Pinpoint the cell where the given text exists, returning its (X, Y) midpoint coordinate. 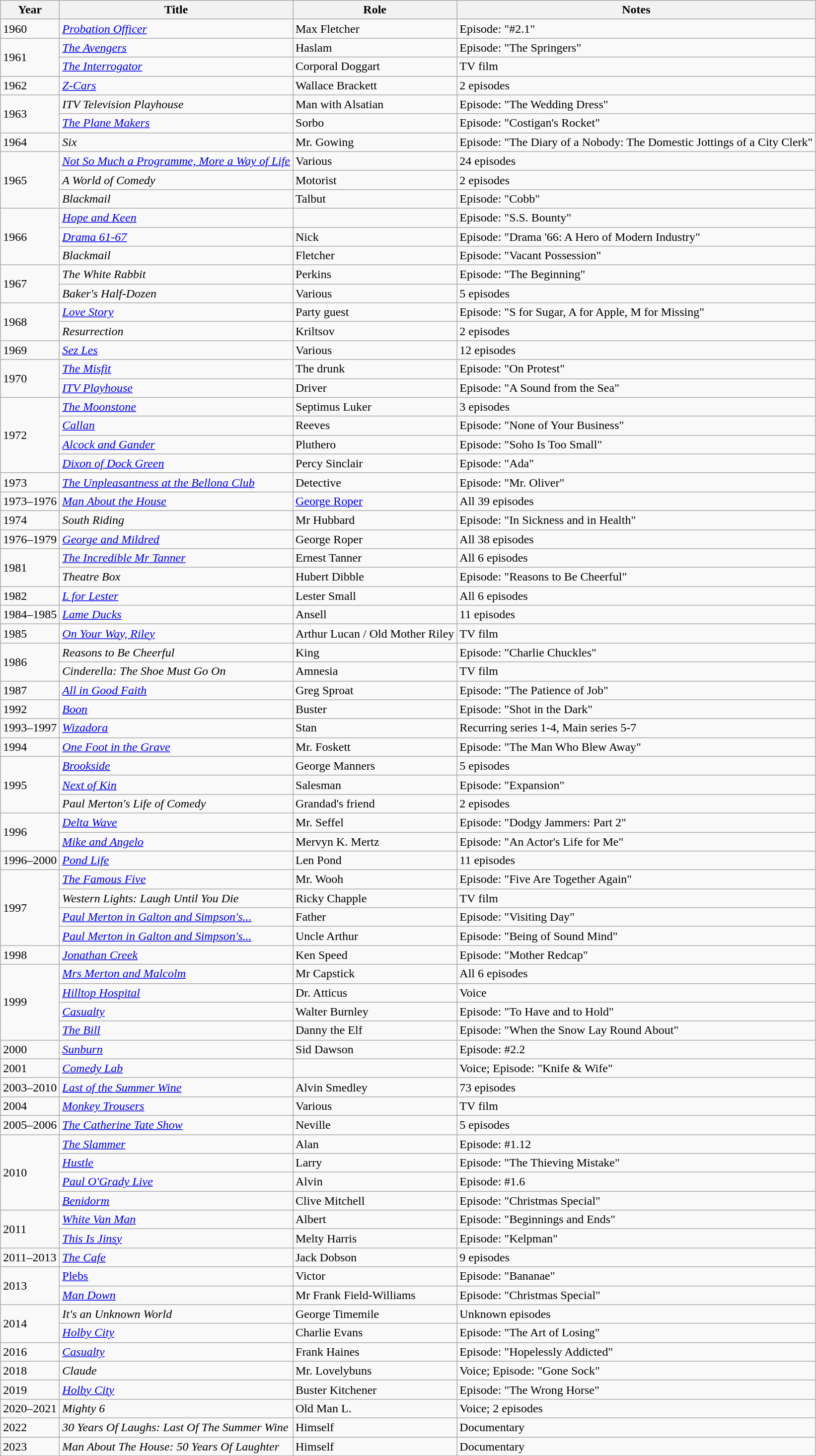
1995 (30, 785)
Western Lights: Laugh Until You Die (176, 898)
1962 (30, 85)
Salesman (375, 785)
Len Pond (375, 861)
Episode: "The Art of Losing" (636, 1333)
1966 (30, 236)
Episode: "The Diary of a Nobody: The Domestic Jottings of a City Clerk" (636, 142)
1992 (30, 709)
Episode: "#2.1" (636, 29)
Episode: "Hopelessly Addicted" (636, 1352)
Episode: "Costigan's Rocket" (636, 123)
Man About The House: 50 Years Of Laughter (176, 1447)
Episode: #1.12 (636, 1144)
Septimus Luker (375, 407)
Episode: "Mother Redcap" (636, 955)
Voice (636, 993)
Episode: "In Sickness and in Health" (636, 520)
1996 (30, 832)
2018 (30, 1371)
Next of Kin (176, 785)
ITV Playhouse (176, 388)
Reeves (375, 426)
1964 (30, 142)
2013 (30, 1286)
Sez Les (176, 350)
1985 (30, 634)
Ken Speed (375, 955)
Episode: "Bananae" (636, 1276)
1996–2000 (30, 861)
Episode: "Soho Is Too Small" (636, 444)
The Catherine Tate Show (176, 1125)
1976–1979 (30, 539)
Baker's Half-Dozen (176, 293)
King (375, 653)
Wizadora (176, 728)
Stan (375, 728)
Fletcher (375, 256)
Claude (176, 1371)
Episode: "The Patience of Job" (636, 690)
Mr Hubbard (375, 520)
Benidorm (176, 1201)
Amnesia (375, 671)
Monkey Trousers (176, 1106)
2003–2010 (30, 1087)
Pluthero (375, 444)
The Interrogator (176, 67)
Mervyn K. Mertz (375, 842)
Buster (375, 709)
1963 (30, 114)
Hilltop Hospital (176, 993)
Hubert Dibble (375, 577)
ITV Television Playhouse (176, 104)
Man About the House (176, 501)
Nick (375, 237)
1997 (30, 908)
Episode: "Ada" (636, 463)
Episode: "S for Sugar, A for Apple, M for Missing" (636, 312)
The Incredible Mr Tanner (176, 558)
Episode: "S.S. Bounty" (636, 218)
1994 (30, 747)
3 episodes (636, 407)
Danny the Elf (375, 1030)
Sorbo (375, 123)
Drama 61-67 (176, 237)
1968 (30, 322)
Dixon of Dock Green (176, 463)
2016 (30, 1352)
1987 (30, 690)
Kriltsov (375, 331)
All 39 episodes (636, 501)
12 episodes (636, 350)
Larry (375, 1163)
Reasons to Be Cheerful (176, 653)
The drunk (375, 369)
Walter Burnley (375, 1012)
1965 (30, 180)
Albert (375, 1220)
Paul O'Grady Live (176, 1182)
Episode: "Drama '66: A Hero of Modern Industry" (636, 237)
Mr. Lovelybuns (375, 1371)
1998 (30, 955)
Episode: "The Man Who Blew Away" (636, 747)
Mike and Angelo (176, 842)
9 episodes (636, 1257)
George Timemile (375, 1314)
2019 (30, 1389)
Greg Sproat (375, 690)
George and Mildred (176, 539)
One Foot in the Grave (176, 747)
Episode: "A Sound from the Sea" (636, 388)
Ricky Chapple (375, 898)
Episode: "Charlie Chuckles" (636, 653)
Episode: "Cobb" (636, 199)
Jack Dobson (375, 1257)
Alcock and Gander (176, 444)
All 38 episodes (636, 539)
L for Lester (176, 596)
Comedy Lab (176, 1068)
The Bill (176, 1030)
Motorist (375, 180)
Alvin Smedley (375, 1087)
Mr Capstick (375, 974)
Mighty 6 (176, 1408)
1961 (30, 57)
1984–1985 (30, 615)
Episode: "Reasons to Be Cheerful" (636, 577)
Love Story (176, 312)
Mr Frank Field-Williams (375, 1295)
Detective (375, 482)
Neville (375, 1125)
1973 (30, 482)
1999 (30, 1002)
Callan (176, 426)
Arthur Lucan / Old Mother Riley (375, 634)
Party guest (375, 312)
Lame Ducks (176, 615)
2011 (30, 1229)
Mr. Gowing (375, 142)
1981 (30, 568)
2020–2021 (30, 1408)
1960 (30, 29)
Recurring series 1-4, Main series 5-7 (636, 728)
1986 (30, 662)
Perkins (375, 275)
1982 (30, 596)
Boon (176, 709)
Corporal Doggart (375, 67)
Voice; Episode: "Knife & Wife" (636, 1068)
30 Years Of Laughs: Last Of The Summer Wine (176, 1427)
Hustle (176, 1163)
2022 (30, 1427)
1993–1997 (30, 728)
Talbut (375, 199)
This Is Jinsy (176, 1238)
2023 (30, 1447)
Theatre Box (176, 577)
1974 (30, 520)
Episode: "Expansion" (636, 785)
Episode: "Visiting Day" (636, 917)
Episode: "Vacant Possession" (636, 256)
2011–2013 (30, 1257)
Alvin (375, 1182)
Episode: "Five Are Together Again" (636, 879)
George Manners (375, 766)
2005–2006 (30, 1125)
Paul Merton's Life of Comedy (176, 803)
Year (30, 10)
Brookside (176, 766)
Buster Kitchener (375, 1389)
Episode: "The Thieving Mistake" (636, 1163)
Episode: "The Beginning" (636, 275)
Frank Haines (375, 1352)
Last of the Summer Wine (176, 1087)
Haslam (375, 48)
Uncle Arthur (375, 936)
Episode: "The Springers" (636, 48)
Episode: "Dodgy Jammers: Part 2" (636, 822)
Role (375, 10)
Mrs Merton and Malcolm (176, 974)
1969 (30, 350)
Clive Mitchell (375, 1201)
Episode: #1.6 (636, 1182)
The Misfit (176, 369)
Melty Harris (375, 1238)
Not So Much a Programme, More a Way of Life (176, 161)
Unknown episodes (636, 1314)
Mr. Foskett (375, 747)
Notes (636, 10)
The Famous Five (176, 879)
Probation Officer (176, 29)
73 episodes (636, 1087)
Max Fletcher (375, 29)
The Moonstone (176, 407)
Father (375, 917)
Wallace Brackett (375, 85)
It's an Unknown World (176, 1314)
Voice; Episode: "Gone Sock" (636, 1371)
Old Man L. (375, 1408)
Episode: "Mr. Oliver" (636, 482)
Alan (375, 1144)
Episode: "An Actor's Life for Me" (636, 842)
Episode: "Being of Sound Mind" (636, 936)
Mr. Seffel (375, 822)
Episode: "To Have and to Hold" (636, 1012)
2004 (30, 1106)
Sunburn (176, 1049)
The Unpleasantness at the Bellona Club (176, 482)
On Your Way, Riley (176, 634)
The Slammer (176, 1144)
White Van Man (176, 1220)
Man with Alsatian (375, 104)
Episode: "Kelpman" (636, 1238)
Ansell (375, 615)
2001 (30, 1068)
Title (176, 10)
Six (176, 142)
Victor (375, 1276)
2010 (30, 1172)
2000 (30, 1049)
Dr. Atticus (375, 993)
Episode: "Beginnings and Ends" (636, 1220)
Pond Life (176, 861)
Mr. Wooh (375, 879)
Driver (375, 388)
Resurrection (176, 331)
1972 (30, 435)
24 episodes (636, 161)
Cinderella: The Shoe Must Go On (176, 671)
Lester Small (375, 596)
Delta Wave (176, 822)
The Plane Makers (176, 123)
1973–1976 (30, 501)
A World of Comedy (176, 180)
1970 (30, 378)
1967 (30, 284)
Plebs (176, 1276)
Percy Sinclair (375, 463)
Voice; 2 episodes (636, 1408)
The Cafe (176, 1257)
Sid Dawson (375, 1049)
Z-Cars (176, 85)
Episode: "When the Snow Lay Round About" (636, 1030)
2014 (30, 1323)
The Avengers (176, 48)
Jonathan Creek (176, 955)
South Riding (176, 520)
Episode: "Shot in the Dark" (636, 709)
The White Rabbit (176, 275)
All in Good Faith (176, 690)
Episode: "The Wedding Dress" (636, 104)
Hope and Keen (176, 218)
Episode: "None of Your Business" (636, 426)
Charlie Evans (375, 1333)
Man Down (176, 1295)
Episode: #2.2 (636, 1049)
Grandad's friend (375, 803)
Episode: "The Wrong Horse" (636, 1389)
Episode: "On Protest" (636, 369)
Ernest Tanner (375, 558)
